Detect which cell encompasses the target text, then output its [x, y] center coordinate. 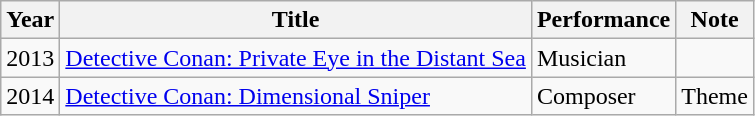
Musician [603, 58]
Performance [603, 20]
2014 [30, 96]
Theme [715, 96]
Year [30, 20]
Detective Conan: Dimensional Sniper [296, 96]
Title [296, 20]
Note [715, 20]
Detective Conan: Private Eye in the Distant Sea [296, 58]
Composer [603, 96]
2013 [30, 58]
